Search for the cell housing the specified text and yield its [x, y] center coordinate. 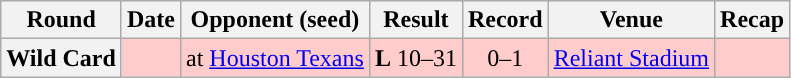
Round [62, 20]
Record [505, 20]
L 10–31 [416, 58]
Venue [631, 20]
0–1 [505, 58]
Wild Card [62, 58]
Date [150, 20]
at Houston Texans [274, 58]
Recap [752, 20]
Opponent (seed) [274, 20]
Result [416, 20]
Reliant Stadium [631, 58]
